Scan for the cell matching the given text and deliver its [X, Y] coordinate at center. 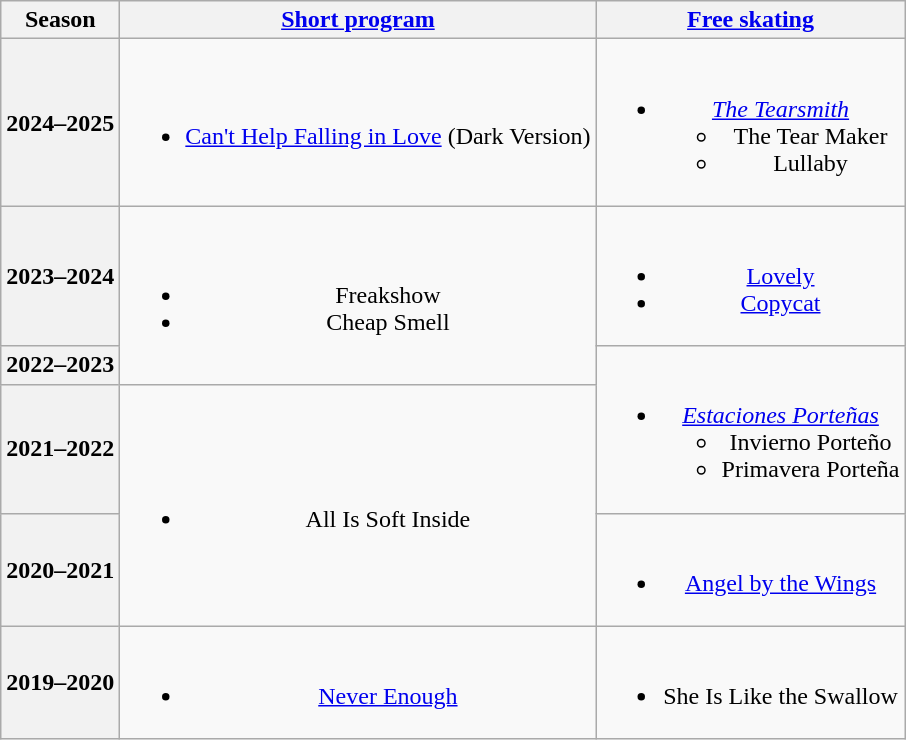
Season [60, 20]
2020–2021 [60, 570]
2021–2022 [60, 448]
Free skating [750, 20]
Short program [358, 20]
2023–2024 [60, 276]
Can't Help Falling in Love (Dark Version) [358, 122]
Lovely Copycat [750, 276]
Angel by the Wings [750, 570]
FreakshowCheap Smell [358, 295]
2019–2020 [60, 682]
2024–2025 [60, 122]
Estaciones PorteñasInvierno PorteñoPrimavera Porteña [750, 430]
She Is Like the Swallow [750, 682]
Never Enough [358, 682]
2022–2023 [60, 365]
The TearsmithThe Tear MakerLullaby [750, 122]
All Is Soft Inside [358, 505]
